Output the (x, y) coordinate of the center of the cell containing the given text.  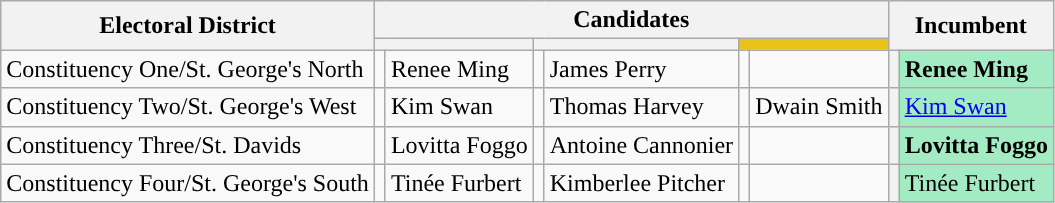
Constituency Four/St. George's South (188, 183)
Candidates (631, 20)
Electoral District (188, 26)
Incumbent (970, 26)
Thomas Harvey (641, 107)
Dwain Smith (819, 107)
Constituency Two/St. George's West (188, 107)
Constituency One/St. George's North (188, 69)
James Perry (641, 69)
Kimberlee Pitcher (641, 183)
Antoine Cannonier (641, 145)
Constituency Three/St. Davids (188, 145)
